Capture the cell that displays the provided text and extract its (X, Y) central coordinate. 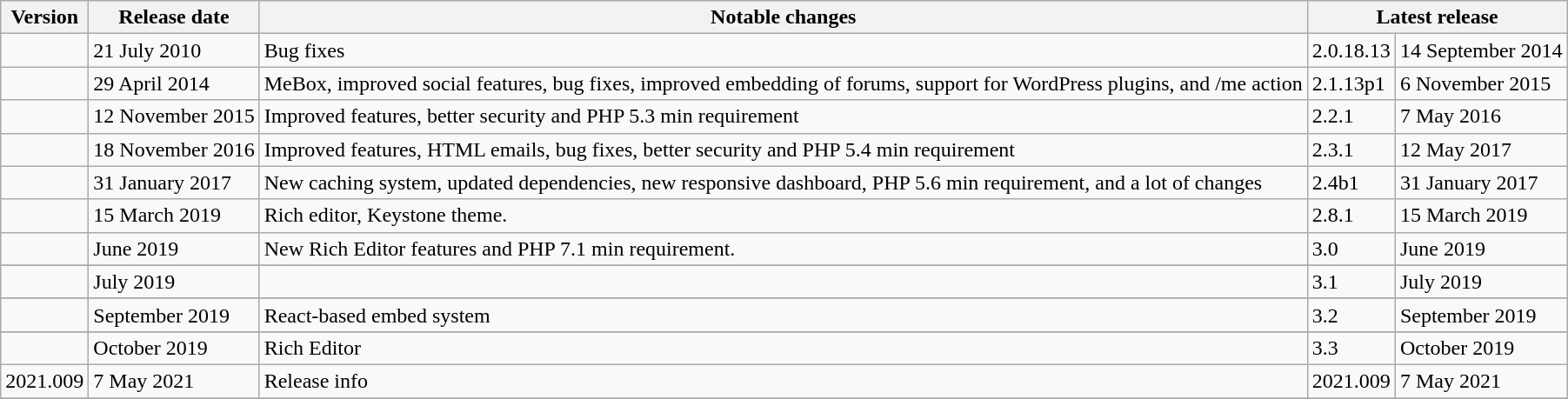
3.0 (1351, 249)
Rich editor, Keystone theme. (783, 216)
14 September 2014 (1481, 50)
React-based embed system (783, 315)
3.3 (1351, 348)
2.3.1 (1351, 150)
Notable changes (783, 17)
21 July 2010 (174, 50)
2.2.1 (1351, 116)
2.1.13p1 (1351, 83)
Release date (174, 17)
12 November 2015 (174, 116)
7 May 2016 (1481, 116)
Bug fixes (783, 50)
New Rich Editor features and PHP 7.1 min requirement. (783, 249)
Release info (783, 381)
2.4b1 (1351, 183)
2.8.1 (1351, 216)
2.0.18.13 (1351, 50)
3.2 (1351, 315)
18 November 2016 (174, 150)
Improved features, better security and PHP 5.3 min requirement (783, 116)
12 May 2017 (1481, 150)
Latest release (1437, 17)
Version (45, 17)
MeBox, improved social features, bug fixes, improved embedding of forums, support for WordPress plugins, and /me action (783, 83)
New caching system, updated dependencies, new responsive dashboard, PHP 5.6 min requirement, and a lot of changes (783, 183)
Improved features, HTML emails, bug fixes, better security and PHP 5.4 min requirement (783, 150)
Rich Editor (783, 348)
6 November 2015 (1481, 83)
29 April 2014 (174, 83)
3.1 (1351, 282)
